Search for the cell housing the specified text and yield its (x, y) center coordinate. 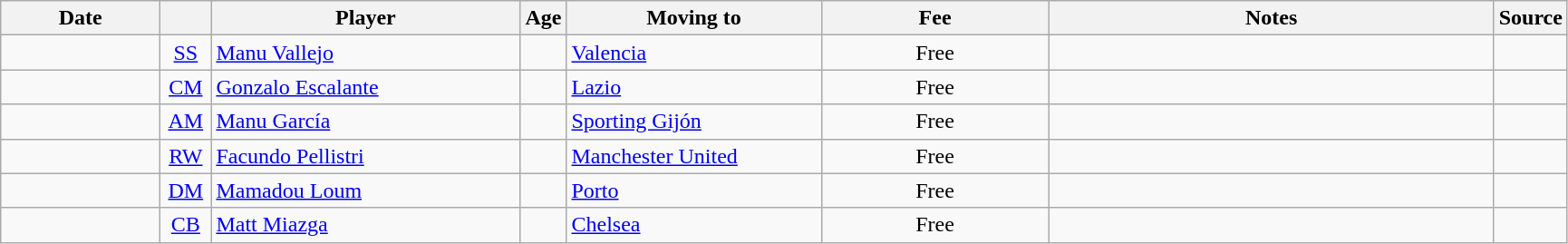
Mamadou Loum (366, 190)
Moving to (694, 18)
Chelsea (694, 225)
CM (186, 87)
Source (1530, 18)
Facundo Pellistri (366, 156)
Player (366, 18)
SS (186, 53)
Sporting Gijón (694, 122)
Valencia (694, 53)
Manu García (366, 122)
Manchester United (694, 156)
Lazio (694, 87)
DM (186, 190)
Fee (935, 18)
Porto (694, 190)
AM (186, 122)
Date (81, 18)
Manu Vallejo (366, 53)
CB (186, 225)
Matt Miazga (366, 225)
Gonzalo Escalante (366, 87)
Age (544, 18)
RW (186, 156)
Notes (1271, 18)
